Determine the (X, Y) coordinate at the center of the cell enclosing the given text.  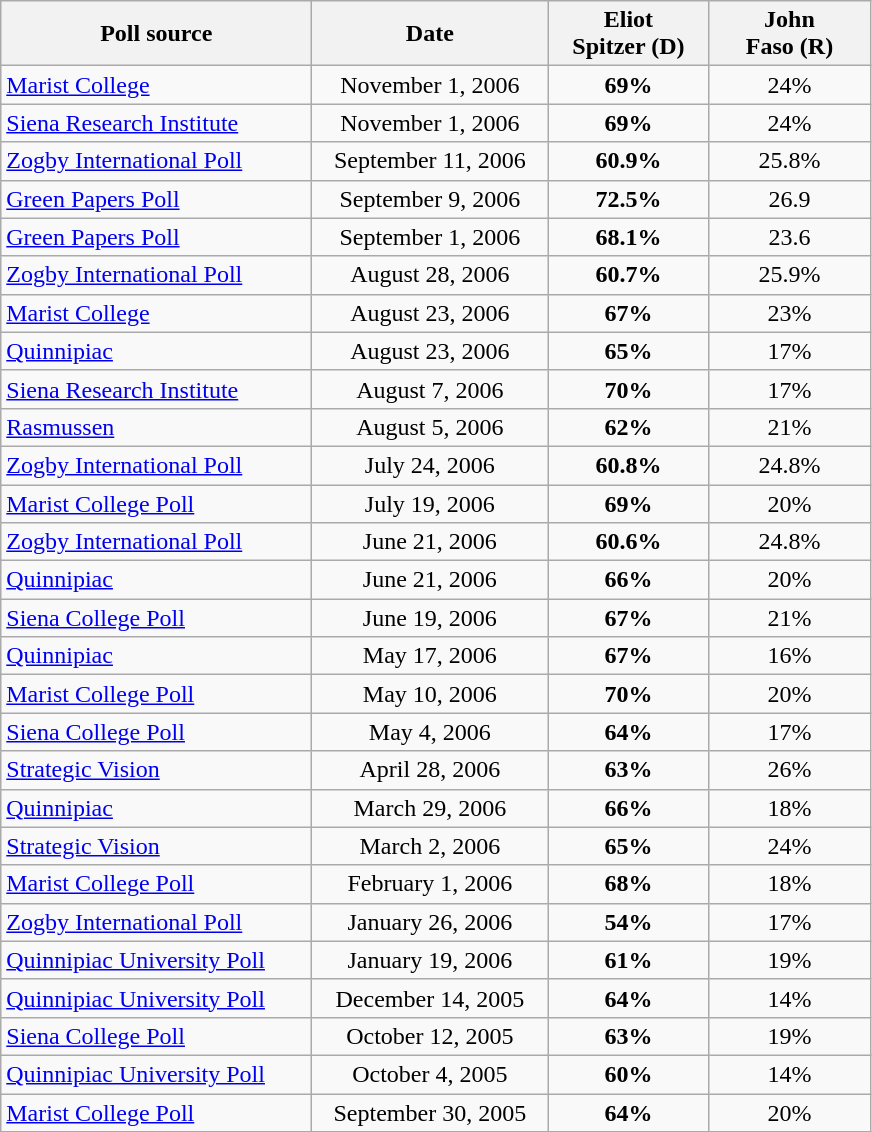
August 5, 2006 (430, 427)
25.8% (790, 161)
June 19, 2006 (430, 618)
26.9 (790, 199)
68% (628, 884)
October 4, 2005 (430, 1074)
August 7, 2006 (430, 389)
54% (628, 922)
August 28, 2006 (430, 275)
16% (790, 656)
60.6% (628, 542)
60.9% (628, 161)
January 26, 2006 (430, 922)
72.5% (628, 199)
60.7% (628, 275)
23% (790, 313)
Poll source (156, 34)
23.6 (790, 237)
January 19, 2006 (430, 960)
EliotSpitzer (D) (628, 34)
Date (430, 34)
60% (628, 1074)
March 29, 2006 (430, 808)
May 4, 2006 (430, 732)
68.1% (628, 237)
July 19, 2006 (430, 503)
JohnFaso (R) (790, 34)
April 28, 2006 (430, 770)
September 30, 2005 (430, 1113)
July 24, 2006 (430, 465)
September 11, 2006 (430, 161)
September 1, 2006 (430, 237)
May 17, 2006 (430, 656)
62% (628, 427)
September 9, 2006 (430, 199)
December 14, 2005 (430, 998)
October 12, 2005 (430, 1036)
60.8% (628, 465)
May 10, 2006 (430, 694)
26% (790, 770)
25.9% (790, 275)
Rasmussen (156, 427)
February 1, 2006 (430, 884)
61% (628, 960)
March 2, 2006 (430, 846)
